Find where the given text appears and provide that cell's center as (X, Y) coordinate. 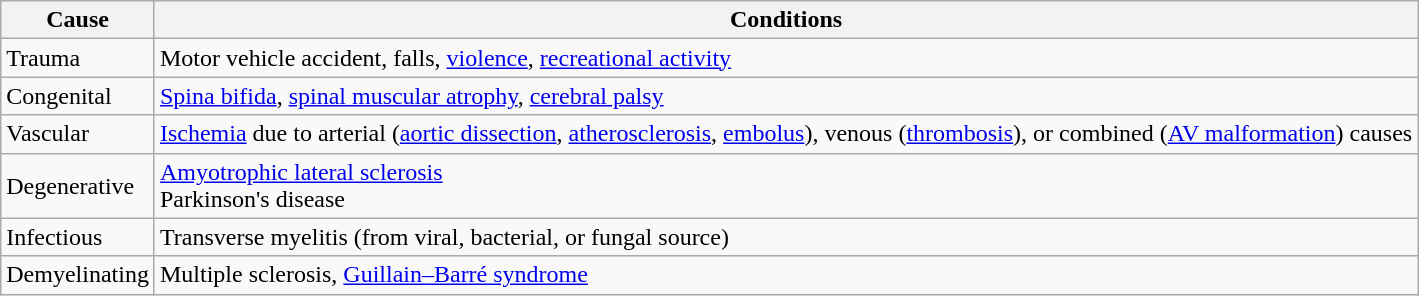
Vascular (78, 134)
Multiple sclerosis, Guillain–Barré syndrome (786, 275)
Ischemia due to arterial (aortic dissection, atherosclerosis, embolus), venous (thrombosis), or combined (AV malformation) causes (786, 134)
Congenital (78, 96)
Conditions (786, 20)
Trauma (78, 58)
Cause (78, 20)
Demyelinating (78, 275)
Amyotrophic lateral sclerosisParkinson's disease (786, 186)
Degenerative (78, 186)
Infectious (78, 237)
Motor vehicle accident, falls, violence, recreational activity (786, 58)
Spina bifida, spinal muscular atrophy, cerebral palsy (786, 96)
Transverse myelitis (from viral, bacterial, or fungal source) (786, 237)
